Capture the cell that displays the provided text and extract its (x, y) central coordinate. 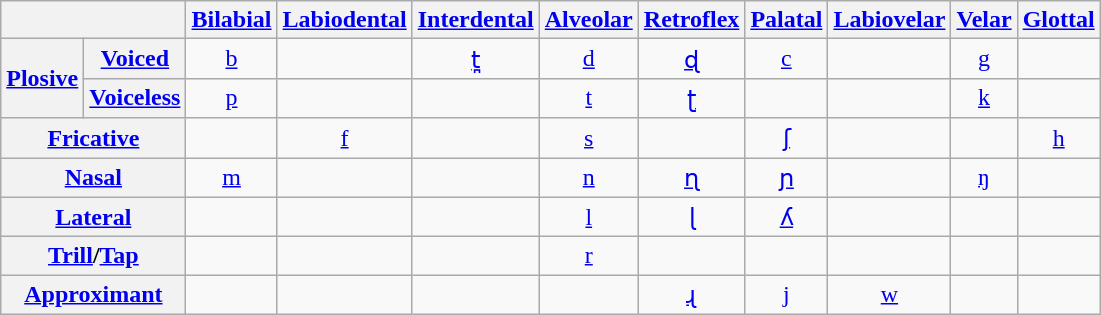
l (588, 217)
c (786, 59)
Lateral (94, 217)
j (786, 295)
p (232, 98)
ʈ (692, 98)
Labiodental (344, 20)
Labiovelar (890, 20)
ɻ (692, 295)
ɭ (692, 217)
ɳ (692, 178)
Glottal (1058, 20)
g (984, 59)
ʎ (786, 217)
ŋ (984, 178)
Voiceless (135, 98)
f (344, 138)
Bilabial (232, 20)
Nasal (94, 178)
t̪ (476, 59)
r (588, 256)
w (890, 295)
Approximant (94, 295)
t (588, 98)
Interdental (476, 20)
Palatal (786, 20)
Retroflex (692, 20)
b (232, 59)
Voiced (135, 59)
k (984, 98)
m (232, 178)
ʃ (786, 138)
h (1058, 138)
ɲ (786, 178)
Fricative (94, 138)
d (588, 59)
n (588, 178)
Velar (984, 20)
Plosive (42, 78)
Alveolar (588, 20)
s (588, 138)
ɖ (692, 59)
Trill/Tap (94, 256)
